Scan for the cell matching the given text and deliver its [X, Y] coordinate at center. 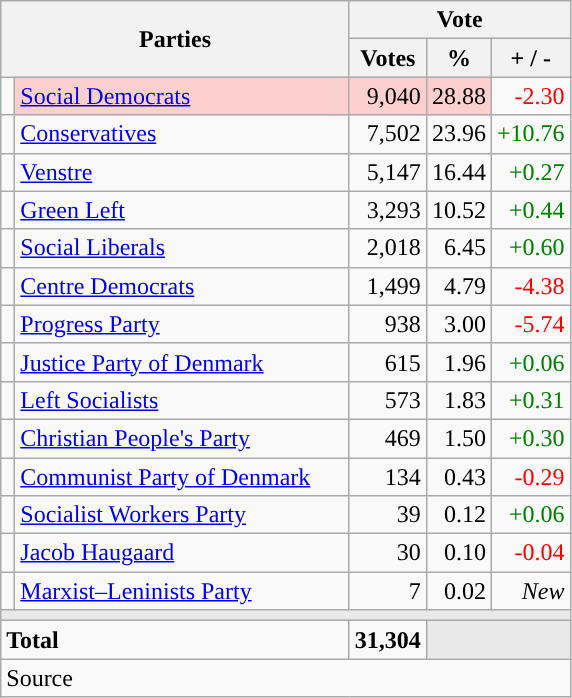
573 [388, 400]
Votes [388, 58]
Source [286, 678]
Justice Party of Denmark [182, 362]
-0.04 [530, 553]
10.52 [458, 210]
1.96 [458, 362]
+0.30 [530, 438]
1,499 [388, 286]
1.83 [458, 400]
Progress Party [182, 324]
1.50 [458, 438]
3.00 [458, 324]
6.45 [458, 248]
Jacob Haugaard [182, 553]
0.10 [458, 553]
Socialist Workers Party [182, 515]
7,502 [388, 134]
28.88 [458, 96]
938 [388, 324]
Green Left [182, 210]
615 [388, 362]
New [530, 591]
2,018 [388, 248]
31,304 [388, 640]
0.12 [458, 515]
Christian People's Party [182, 438]
+0.60 [530, 248]
469 [388, 438]
-2.30 [530, 96]
Conservatives [182, 134]
Communist Party of Denmark [182, 477]
+ / - [530, 58]
0.43 [458, 477]
134 [388, 477]
0.02 [458, 591]
3,293 [388, 210]
30 [388, 553]
+0.27 [530, 172]
5,147 [388, 172]
Vote [460, 20]
Centre Democrats [182, 286]
-4.38 [530, 286]
7 [388, 591]
+0.31 [530, 400]
Left Socialists [182, 400]
% [458, 58]
39 [388, 515]
16.44 [458, 172]
4.79 [458, 286]
23.96 [458, 134]
Venstre [182, 172]
-5.74 [530, 324]
9,040 [388, 96]
Parties [176, 39]
Social Democrats [182, 96]
-0.29 [530, 477]
+10.76 [530, 134]
+0.44 [530, 210]
Social Liberals [182, 248]
Total [176, 640]
Marxist–Leninists Party [182, 591]
